Find where the given text appears and provide that cell's center as (X, Y) coordinate. 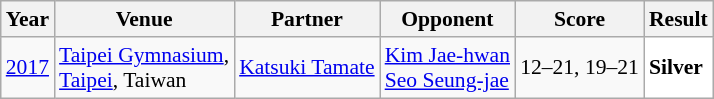
Year (28, 19)
12–21, 19–21 (580, 68)
Venue (144, 19)
Score (580, 19)
Taipei Gymnasium,Taipei, Taiwan (144, 68)
Partner (307, 19)
Katsuki Tamate (307, 68)
2017 (28, 68)
Opponent (448, 19)
Silver (678, 68)
Result (678, 19)
Kim Jae-hwan Seo Seung-jae (448, 68)
